From the cell containing the given text, extract its center point as (X, Y) coordinate. 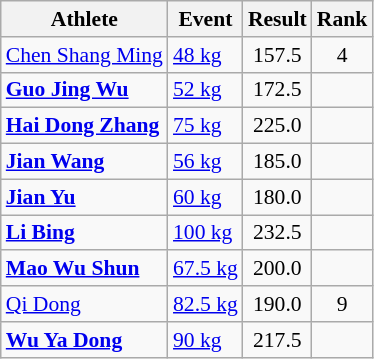
157.5 (278, 55)
190.0 (278, 304)
Result (278, 19)
232.5 (278, 233)
172.5 (278, 90)
Qi Dong (84, 304)
Jian Yu (84, 197)
Guo Jing Wu (84, 90)
Li Bing (84, 233)
Rank (342, 19)
100 kg (206, 233)
180.0 (278, 197)
Athlete (84, 19)
225.0 (278, 126)
Hai Dong Zhang (84, 126)
185.0 (278, 162)
4 (342, 55)
200.0 (278, 269)
75 kg (206, 126)
90 kg (206, 340)
48 kg (206, 55)
60 kg (206, 197)
56 kg (206, 162)
9 (342, 304)
Wu Ya Dong (84, 340)
82.5 kg (206, 304)
Jian Wang (84, 162)
Event (206, 19)
217.5 (278, 340)
52 kg (206, 90)
Chen Shang Ming (84, 55)
67.5 kg (206, 269)
Mao Wu Shun (84, 269)
